Find where the given text appears and provide that cell's center as [x, y] coordinate. 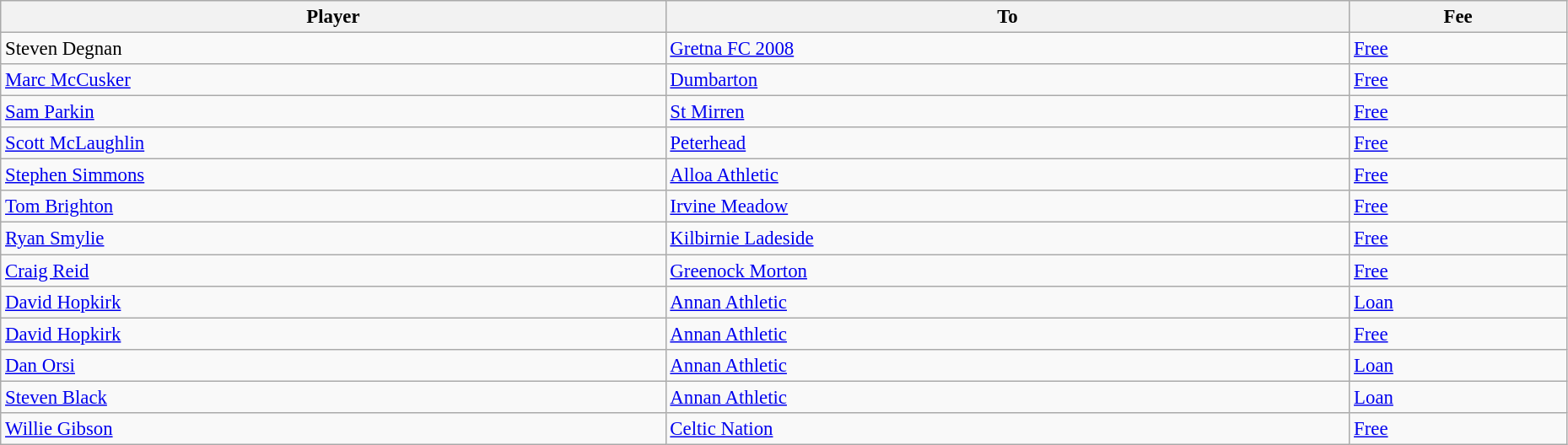
Peterhead [1007, 143]
Alloa Athletic [1007, 175]
Dan Orsi [333, 365]
Irvine Meadow [1007, 206]
Player [333, 17]
Stephen Simmons [333, 175]
Celtic Nation [1007, 429]
Dumbarton [1007, 80]
Ryan Smylie [333, 239]
St Mirren [1007, 112]
Scott McLaughlin [333, 143]
Gretna FC 2008 [1007, 49]
Tom Brighton [333, 206]
Sam Parkin [333, 112]
Steven Degnan [333, 49]
Marc McCusker [333, 80]
Willie Gibson [333, 429]
Craig Reid [333, 271]
Greenock Morton [1007, 271]
To [1007, 17]
Steven Black [333, 397]
Kilbirnie Ladeside [1007, 239]
Fee [1458, 17]
